Determine the [X, Y] coordinate at the center of the cell enclosing the given text.  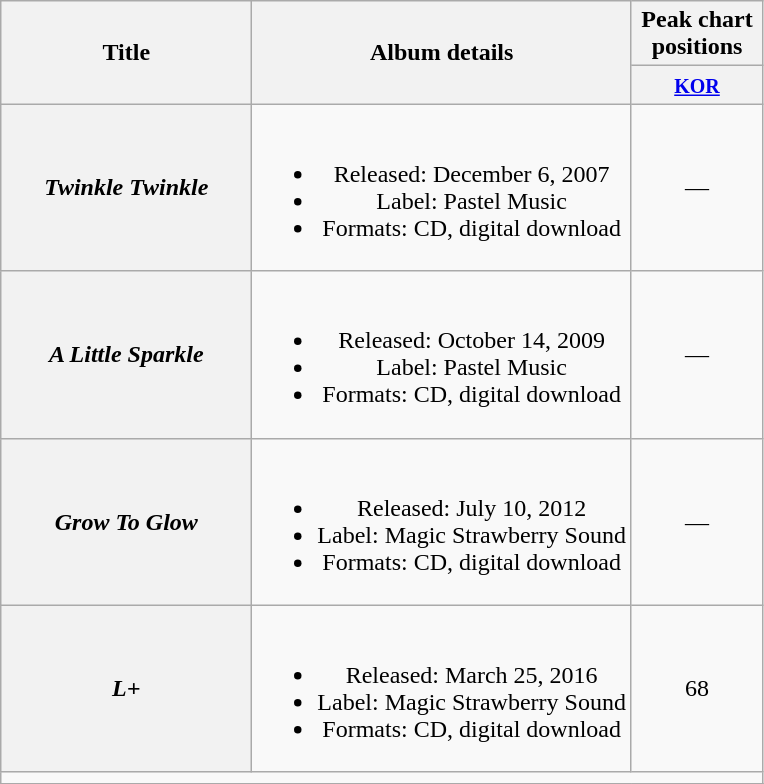
Twinkle Twinkle [126, 188]
KOR [696, 85]
Released: July 10, 2012Label: Magic Strawberry SoundFormats: CD, digital download [442, 522]
Released: March 25, 2016Label: Magic Strawberry SoundFormats: CD, digital download [442, 688]
68 [696, 688]
Released: December 6, 2007Label: Pastel MusicFormats: CD, digital download [442, 188]
Title [126, 52]
Album details [442, 52]
Peak chart positions [696, 34]
Grow To Glow [126, 522]
A Little Sparkle [126, 354]
L+ [126, 688]
Released: October 14, 2009Label: Pastel MusicFormats: CD, digital download [442, 354]
